Search for the cell housing the specified text and yield its (X, Y) center coordinate. 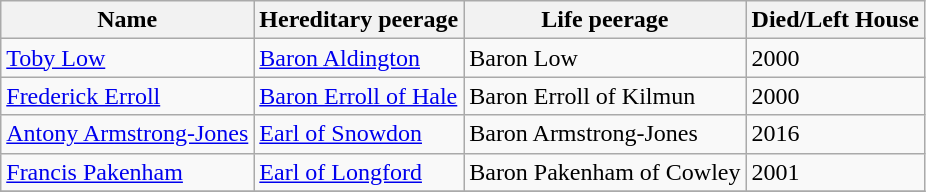
Frederick Erroll (128, 96)
Hereditary peerage (359, 20)
Toby Low (128, 58)
Baron Erroll of Kilmun (605, 96)
Baron Armstrong-Jones (605, 134)
Baron Pakenham of Cowley (605, 172)
2001 (835, 172)
Earl of Snowdon (359, 134)
Baron Erroll of Hale (359, 96)
Baron Aldington (359, 58)
Life peerage (605, 20)
Francis Pakenham (128, 172)
2016 (835, 134)
Died/Left House (835, 20)
Name (128, 20)
Baron Low (605, 58)
Antony Armstrong-Jones (128, 134)
Earl of Longford (359, 172)
